Identify which cell holds the provided text, then report its (X, Y) central coordinate. 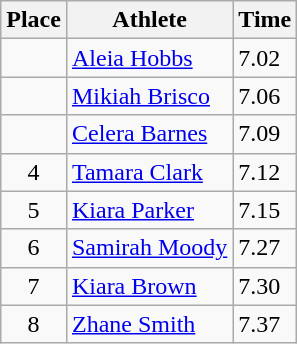
7.02 (265, 58)
4 (34, 172)
Mikiah Brisco (149, 96)
7.30 (265, 286)
Time (265, 20)
Aleia Hobbs (149, 58)
Place (34, 20)
Kiara Parker (149, 210)
7.37 (265, 324)
Celera Barnes (149, 134)
7.09 (265, 134)
7.27 (265, 248)
8 (34, 324)
Athlete (149, 20)
Kiara Brown (149, 286)
7.06 (265, 96)
6 (34, 248)
Samirah Moody (149, 248)
5 (34, 210)
7 (34, 286)
Zhane Smith (149, 324)
7.15 (265, 210)
Tamara Clark (149, 172)
7.12 (265, 172)
